From the cell containing the given text, extract its center point as (x, y) coordinate. 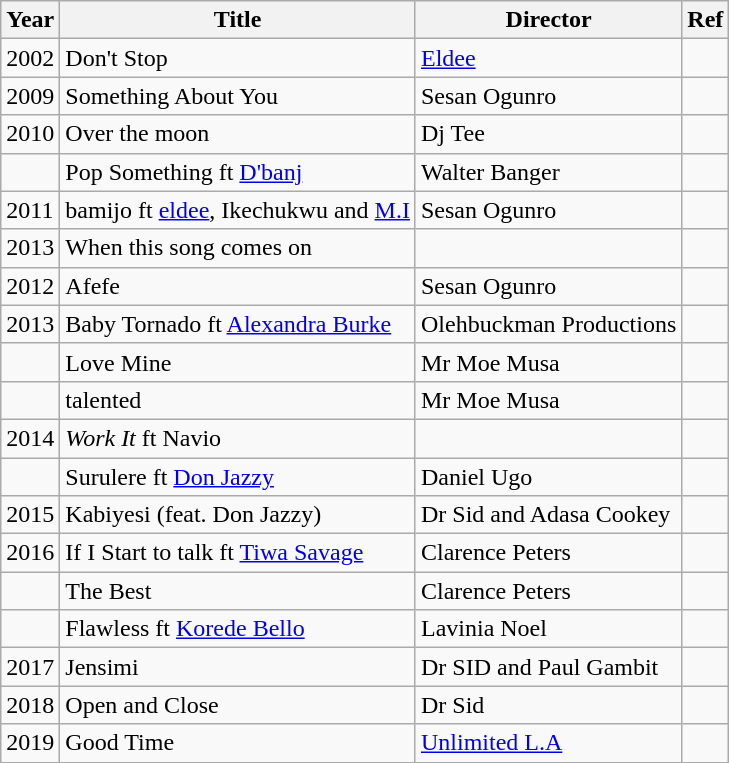
If I Start to talk ft Tiwa Savage (238, 553)
When this song comes on (238, 248)
Dj Tee (548, 134)
Baby Tornado ft Alexandra Burke (238, 324)
Jensimi (238, 667)
Pop Something ft D'banj (238, 172)
Daniel Ugo (548, 477)
The Best (238, 591)
2010 (30, 134)
Walter Banger (548, 172)
2019 (30, 743)
2011 (30, 210)
talented (238, 400)
bamijo ft eldee, Ikechukwu and M.I (238, 210)
2009 (30, 96)
2012 (30, 286)
2017 (30, 667)
Flawless ft Korede Bello (238, 629)
Eldee (548, 58)
Title (238, 20)
Afefe (238, 286)
2002 (30, 58)
Kabiyesi (feat. Don Jazzy) (238, 515)
Open and Close (238, 705)
Ref (706, 20)
Surulere ft Don Jazzy (238, 477)
2016 (30, 553)
Unlimited L.A (548, 743)
Year (30, 20)
Dr SID and Paul Gambit (548, 667)
Work It ft Navio (238, 438)
Lavinia Noel (548, 629)
Over the moon (238, 134)
2018 (30, 705)
Dr Sid (548, 705)
2015 (30, 515)
Good Time (238, 743)
Director (548, 20)
2014 (30, 438)
Love Mine (238, 362)
Olehbuckman Productions (548, 324)
Something About You (238, 96)
Don't Stop (238, 58)
Dr Sid and Adasa Cookey (548, 515)
